Pinpoint the cell where the given text exists, returning its [x, y] midpoint coordinate. 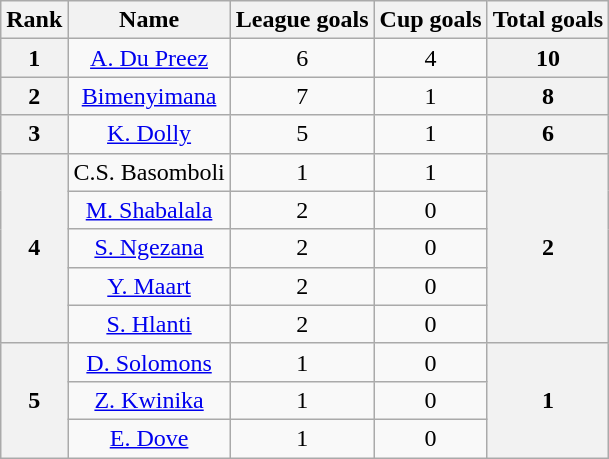
Name [149, 20]
Y. Maart [149, 286]
M. Shabalala [149, 210]
D. Solomons [149, 362]
Rank [34, 20]
Total goals [548, 20]
3 [34, 134]
E. Dove [149, 438]
S. Hlanti [149, 324]
8 [548, 96]
K. Dolly [149, 134]
S. Ngezana [149, 248]
C.S. Basomboli [149, 172]
Z. Kwinika [149, 400]
A. Du Preez [149, 58]
Bimenyimana [149, 96]
League goals [302, 20]
Cup goals [430, 20]
10 [548, 58]
7 [302, 96]
